Locate the cell with the specified text and output its (X, Y) center coordinate. 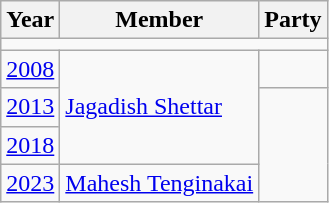
2008 (30, 69)
Party (293, 20)
Jagadish Shettar (160, 107)
Member (160, 20)
Mahesh Tenginakai (160, 183)
2023 (30, 183)
Year (30, 20)
2018 (30, 145)
2013 (30, 107)
